Find where the given text appears and provide that cell's center as (x, y) coordinate. 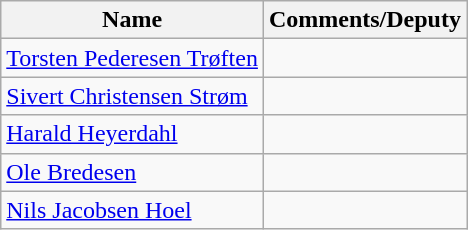
Nils Jacobsen Hoel (132, 210)
Ole Bredesen (132, 172)
Sivert Christensen Strøm (132, 96)
Torsten Pederesen Trøften (132, 58)
Name (132, 20)
Comments/Deputy (364, 20)
Harald Heyerdahl (132, 134)
